For the text-containing cell, return its midpoint in (x, y) coordinate format. 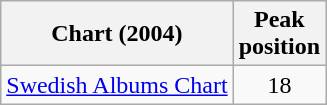
18 (279, 85)
Chart (2004) (117, 34)
Peakposition (279, 34)
Swedish Albums Chart (117, 85)
